Capture the cell that displays the provided text and extract its [x, y] central coordinate. 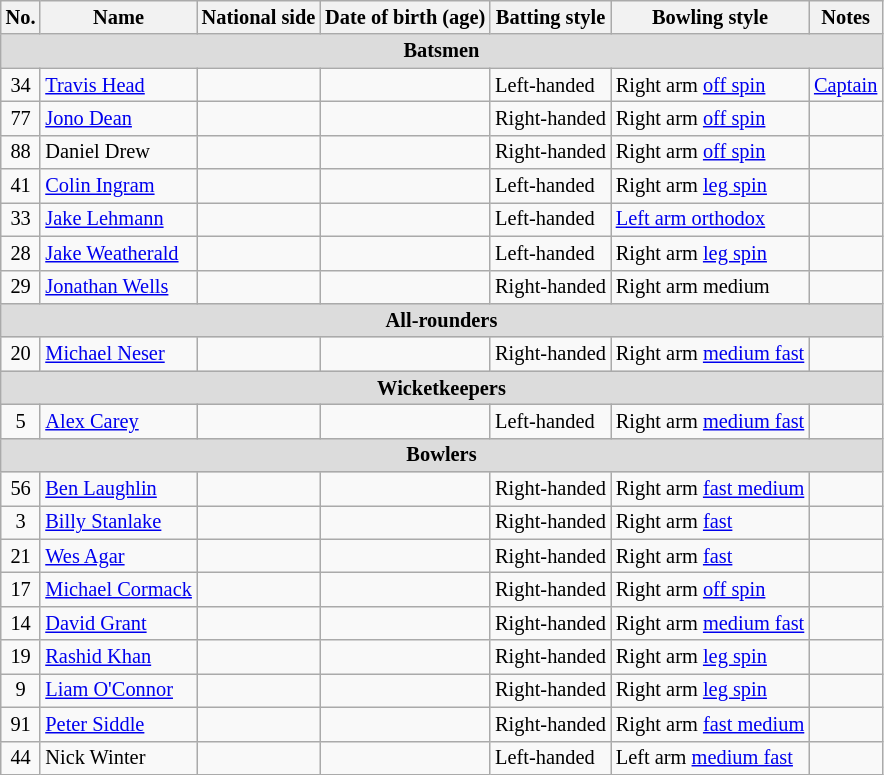
17 [21, 589]
Notes [846, 17]
21 [21, 556]
Batting style [550, 17]
Bowlers [442, 455]
Liam O'Connor [118, 690]
All-rounders [442, 320]
Left arm orthodox [710, 219]
34 [21, 85]
Michael Neser [118, 354]
Rashid Khan [118, 657]
41 [21, 186]
David Grant [118, 623]
Jake Lehmann [118, 219]
Peter Siddle [118, 724]
33 [21, 219]
Name [118, 17]
28 [21, 253]
Jono Dean [118, 118]
88 [21, 152]
Colin Ingram [118, 186]
Travis Head [118, 85]
Wicketkeepers [442, 388]
Right arm medium [710, 287]
Left arm medium fast [710, 758]
Daniel Drew [118, 152]
29 [21, 287]
Bowling style [710, 17]
19 [21, 657]
20 [21, 354]
14 [21, 623]
Nick Winter [118, 758]
Alex Carey [118, 421]
3 [21, 522]
44 [21, 758]
Ben Laughlin [118, 489]
91 [21, 724]
Billy Stanlake [118, 522]
Date of birth (age) [405, 17]
5 [21, 421]
No. [21, 17]
Michael Cormack [118, 589]
National side [259, 17]
Captain [846, 85]
Batsmen [442, 51]
Jonathan Wells [118, 287]
Wes Agar [118, 556]
56 [21, 489]
77 [21, 118]
Jake Weatherald [118, 253]
9 [21, 690]
